Return (X, Y) of the center of cell containing provided text 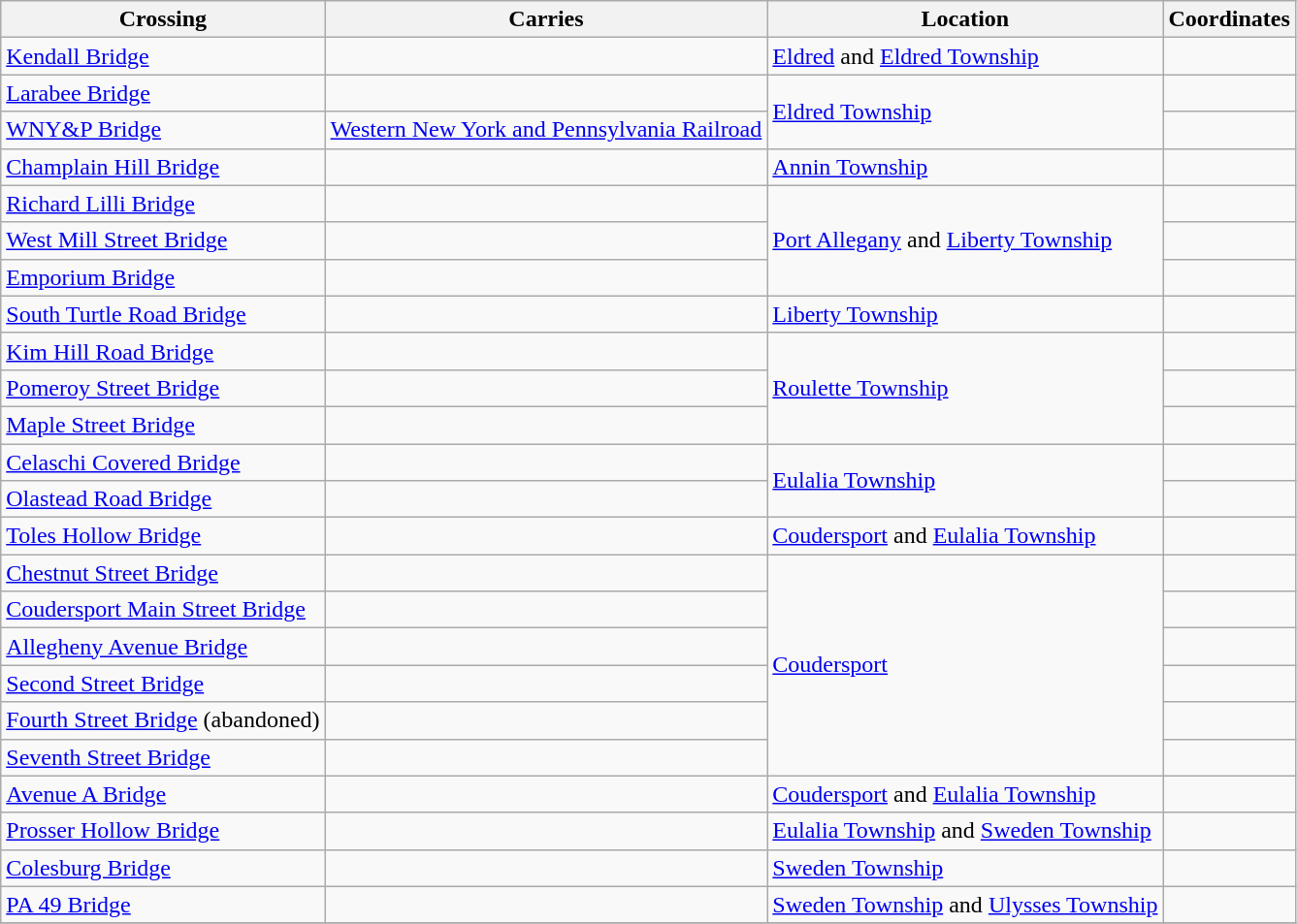
Sweden Township (965, 868)
Avenue A Bridge (163, 794)
South Turtle Road Bridge (163, 314)
Liberty Township (965, 314)
Fourth Street Bridge (abandoned) (163, 720)
Eldred and Eldred Township (965, 56)
Carries (546, 19)
Eldred Township (965, 112)
Larabee Bridge (163, 93)
Crossing (163, 19)
Coudersport (965, 665)
Annin Township (965, 167)
Kim Hill Road Bridge (163, 351)
Coudersport Main Street Bridge (163, 610)
Celaschi Covered Bridge (163, 462)
WNY&P Bridge (163, 130)
Chestnut Street Bridge (163, 573)
Port Allegany and Liberty Township (965, 240)
Maple Street Bridge (163, 425)
Sweden Township and Ulysses Township (965, 905)
Second Street Bridge (163, 684)
Roulette Township (965, 388)
West Mill Street Bridge (163, 240)
Allegheny Avenue Bridge (163, 647)
Seventh Street Bridge (163, 757)
Coordinates (1229, 19)
Richard Lilli Bridge (163, 204)
Western New York and Pennsylvania Railroad (546, 130)
Colesburg Bridge (163, 868)
Prosser Hollow Bridge (163, 831)
Olastead Road Bridge (163, 499)
Emporium Bridge (163, 277)
Champlain Hill Bridge (163, 167)
Kendall Bridge (163, 56)
Location (965, 19)
Toles Hollow Bridge (163, 536)
PA 49 Bridge (163, 905)
Eulalia Township and Sweden Township (965, 831)
Pomeroy Street Bridge (163, 388)
Eulalia Township (965, 481)
